For the text-containing cell, return its midpoint in [X, Y] coordinate format. 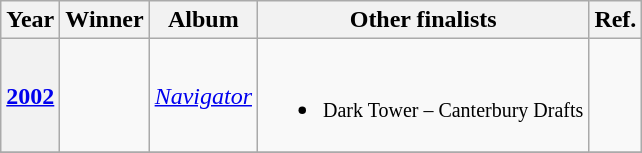
Year [30, 20]
Ref. [616, 20]
Navigator [203, 96]
2002 [30, 96]
Album [203, 20]
Winner [104, 20]
Dark Tower – Canterbury Drafts [424, 96]
Other finalists [424, 20]
